Return the (X, Y) coordinate for the center point of the cell that contains the specified text.  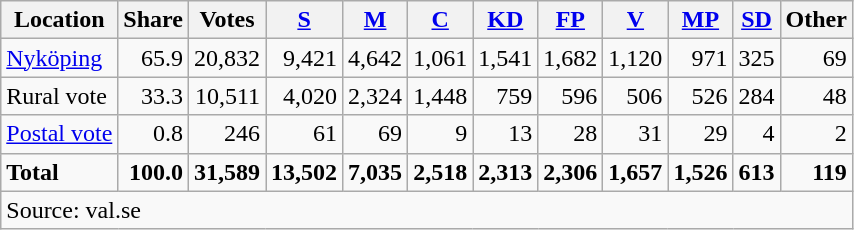
2,313 (506, 172)
1,120 (636, 58)
119 (816, 172)
325 (756, 58)
KD (506, 20)
MP (700, 20)
13 (506, 134)
246 (226, 134)
20,832 (226, 58)
S (304, 20)
28 (570, 134)
9 (440, 134)
M (376, 20)
2,518 (440, 172)
Share (154, 20)
2,324 (376, 96)
33.3 (154, 96)
759 (506, 96)
971 (700, 58)
Rural vote (60, 96)
1,541 (506, 58)
1,657 (636, 172)
4,642 (376, 58)
100.0 (154, 172)
526 (700, 96)
1,448 (440, 96)
SD (756, 20)
10,511 (226, 96)
7,035 (376, 172)
1,061 (440, 58)
1,526 (700, 172)
2 (816, 134)
613 (756, 172)
Postal vote (60, 134)
506 (636, 96)
Total (60, 172)
0.8 (154, 134)
Location (60, 20)
31 (636, 134)
2,306 (570, 172)
65.9 (154, 58)
Other (816, 20)
FP (570, 20)
V (636, 20)
Nyköping (60, 58)
31,589 (226, 172)
48 (816, 96)
4,020 (304, 96)
9,421 (304, 58)
284 (756, 96)
1,682 (570, 58)
13,502 (304, 172)
29 (700, 134)
Votes (226, 20)
596 (570, 96)
4 (756, 134)
C (440, 20)
61 (304, 134)
Source: val.se (427, 210)
